Identify which cell holds the provided text, then report its (X, Y) central coordinate. 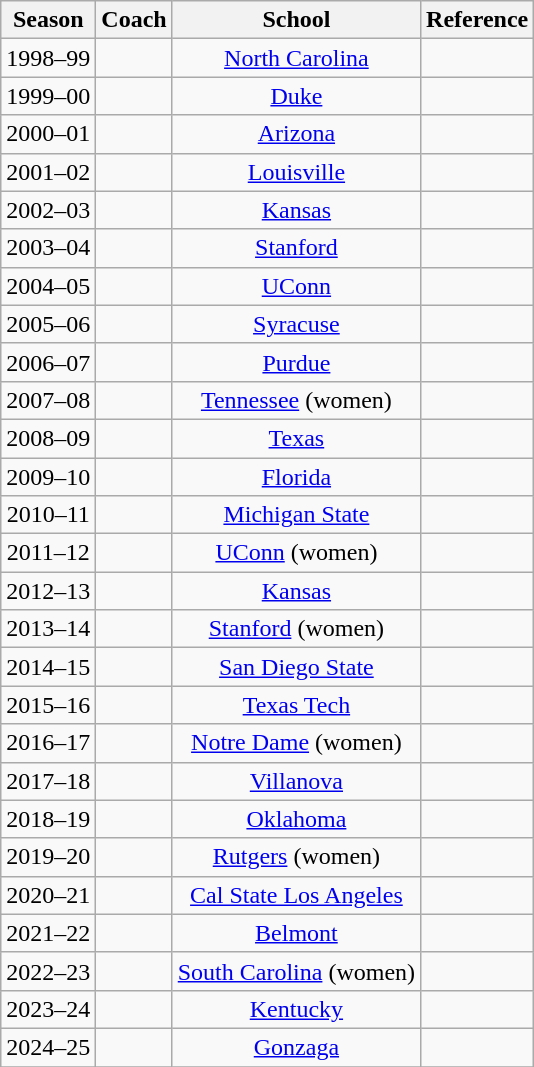
2020–21 (48, 895)
South Carolina (women) (296, 971)
1998–99 (48, 58)
Duke (296, 96)
Stanford (296, 248)
Oklahoma (296, 819)
Rutgers (women) (296, 857)
Coach (134, 20)
2004–05 (48, 286)
San Diego State (296, 667)
1999–00 (48, 96)
Florida (296, 477)
2024–25 (48, 1047)
2019–20 (48, 857)
Notre Dame (women) (296, 743)
2009–10 (48, 477)
2023–24 (48, 1009)
Kentucky (296, 1009)
2021–22 (48, 933)
Texas Tech (296, 705)
2008–09 (48, 438)
2000–01 (48, 134)
2016–17 (48, 743)
2010–11 (48, 515)
Gonzaga (296, 1047)
2007–08 (48, 400)
Arizona (296, 134)
2014–15 (48, 667)
Syracuse (296, 324)
2018–19 (48, 819)
Purdue (296, 362)
2017–18 (48, 781)
UConn (women) (296, 553)
2022–23 (48, 971)
2006–07 (48, 362)
Louisville (296, 172)
Tennessee (women) (296, 400)
Belmont (296, 933)
2002–03 (48, 210)
2001–02 (48, 172)
2011–12 (48, 553)
2003–04 (48, 248)
Reference (478, 20)
Villanova (296, 781)
Stanford (women) (296, 629)
North Carolina (296, 58)
UConn (296, 286)
2013–14 (48, 629)
Texas (296, 438)
2012–13 (48, 591)
School (296, 20)
Michigan State (296, 515)
2005–06 (48, 324)
2015–16 (48, 705)
Season (48, 20)
Cal State Los Angeles (296, 895)
